Return (X, Y) of the center of cell containing provided text 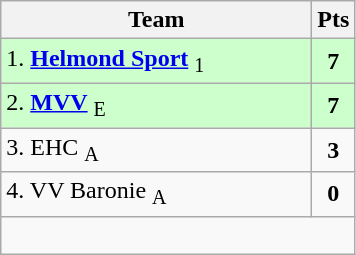
Pts (334, 20)
1. Helmond Sport 1 (156, 61)
Team (156, 20)
3. EHC A (156, 150)
0 (334, 194)
3 (334, 150)
4. VV Baronie A (156, 194)
2. MVV E (156, 105)
